Identify which cell holds the provided text, then report its (x, y) central coordinate. 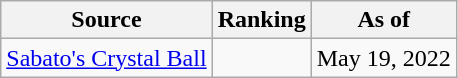
Sabato's Crystal Ball (106, 58)
Ranking (262, 20)
May 19, 2022 (384, 58)
Source (106, 20)
As of (384, 20)
